Capture the cell that displays the provided text and extract its [x, y] central coordinate. 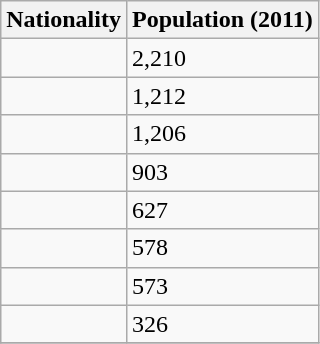
Nationality [64, 20]
326 [222, 324]
573 [222, 286]
578 [222, 248]
1,212 [222, 96]
903 [222, 172]
1,206 [222, 134]
2,210 [222, 58]
Population (2011) [222, 20]
627 [222, 210]
